Extract the (X, Y) coordinate from the center of the cell holding the provided text.  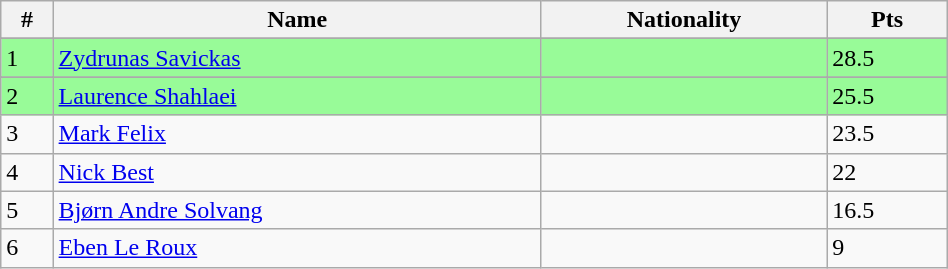
23.5 (887, 134)
Pts (887, 20)
4 (27, 172)
28.5 (887, 58)
# (27, 20)
Laurence Shahlaei (297, 96)
6 (27, 248)
Nick Best (297, 172)
3 (27, 134)
9 (887, 248)
16.5 (887, 210)
Zydrunas Savickas (297, 58)
5 (27, 210)
Eben Le Roux (297, 248)
Bjørn Andre Solvang (297, 210)
1 (27, 58)
2 (27, 96)
Mark Felix (297, 134)
Name (297, 20)
25.5 (887, 96)
22 (887, 172)
Nationality (684, 20)
